Scan for the cell matching the given text and deliver its (x, y) coordinate at center. 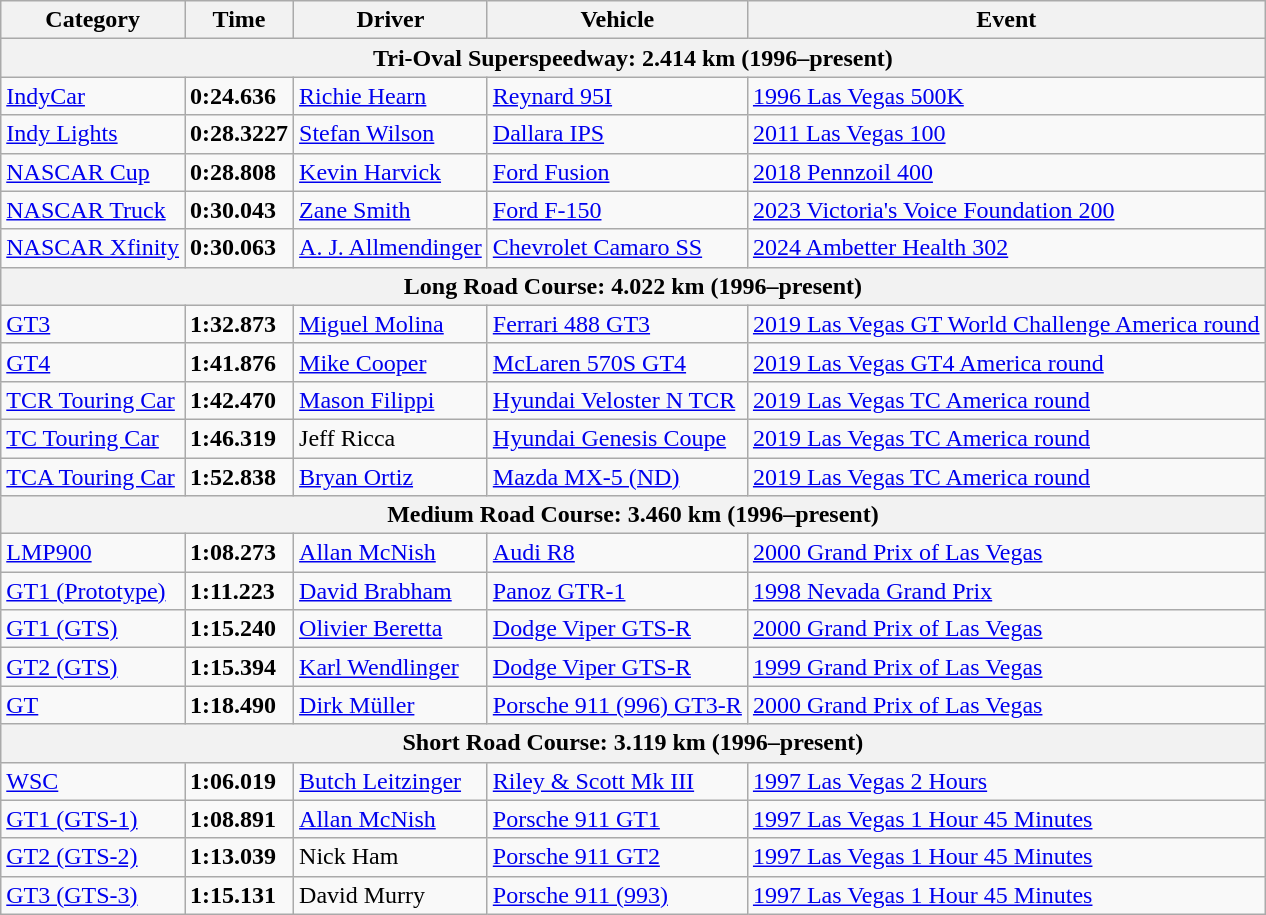
Mason Filippi (391, 400)
Tri-Oval Superspeedway: 2.414 km (1996–present) (633, 58)
1:42.470 (238, 400)
Ford Fusion (617, 172)
Hyundai Genesis Coupe (617, 438)
Nick Ham (391, 857)
1:41.876 (238, 362)
Miguel Molina (391, 324)
GT3 (GTS-3) (93, 895)
A. J. Allmendinger (391, 248)
Riley & Scott Mk III (617, 781)
1998 Nevada Grand Prix (1006, 591)
1:06.019 (238, 781)
1:13.039 (238, 857)
Event (1006, 20)
TCR Touring Car (93, 400)
2011 Las Vegas 100 (1006, 134)
GT (93, 705)
Karl Wendlinger (391, 667)
1996 Las Vegas 500K (1006, 96)
1:11.223 (238, 591)
GT1 (GTS-1) (93, 819)
Butch Leitzinger (391, 781)
2023 Victoria's Voice Foundation 200 (1006, 210)
WSC (93, 781)
0:30.063 (238, 248)
1997 Las Vegas 2 Hours (1006, 781)
Hyundai Veloster N TCR (617, 400)
1999 Grand Prix of Las Vegas (1006, 667)
Driver (391, 20)
1:08.891 (238, 819)
1:18.490 (238, 705)
Ferrari 488 GT3 (617, 324)
GT2 (GTS-2) (93, 857)
TC Touring Car (93, 438)
Chevrolet Camaro SS (617, 248)
0:24.636 (238, 96)
Zane Smith (391, 210)
Medium Road Course: 3.460 km (1996–present) (633, 515)
Category (93, 20)
Dirk Müller (391, 705)
2019 Las Vegas GT4 America round (1006, 362)
1:46.319 (238, 438)
Porsche 911 GT2 (617, 857)
Bryan Ortiz (391, 477)
1:52.838 (238, 477)
Richie Hearn (391, 96)
Dallara IPS (617, 134)
1:15.131 (238, 895)
NASCAR Xfinity (93, 248)
David Brabham (391, 591)
GT4 (93, 362)
Audi R8 (617, 553)
Jeff Ricca (391, 438)
GT1 (Prototype) (93, 591)
McLaren 570S GT4 (617, 362)
GT1 (GTS) (93, 629)
TCA Touring Car (93, 477)
IndyCar (93, 96)
Ford F-150 (617, 210)
Porsche 911 (996) GT3-R (617, 705)
Long Road Course: 4.022 km (1996–present) (633, 286)
1:15.240 (238, 629)
Stefan Wilson (391, 134)
NASCAR Cup (93, 172)
LMP900 (93, 553)
Kevin Harvick (391, 172)
NASCAR Truck (93, 210)
2018 Pennzoil 400 (1006, 172)
Porsche 911 (993) (617, 895)
Olivier Beretta (391, 629)
2019 Las Vegas GT World Challenge America round (1006, 324)
Time (238, 20)
Mazda MX-5 (ND) (617, 477)
1:08.273 (238, 553)
2024 Ambetter Health 302 (1006, 248)
GT3 (93, 324)
Vehicle (617, 20)
0:28.808 (238, 172)
0:28.3227 (238, 134)
GT2 (GTS) (93, 667)
Reynard 95I (617, 96)
Indy Lights (93, 134)
Porsche 911 GT1 (617, 819)
David Murry (391, 895)
1:32.873 (238, 324)
1:15.394 (238, 667)
Mike Cooper (391, 362)
0:30.043 (238, 210)
Short Road Course: 3.119 km (1996–present) (633, 743)
Panoz GTR-1 (617, 591)
